Return [X, Y] of the center of cell containing provided text 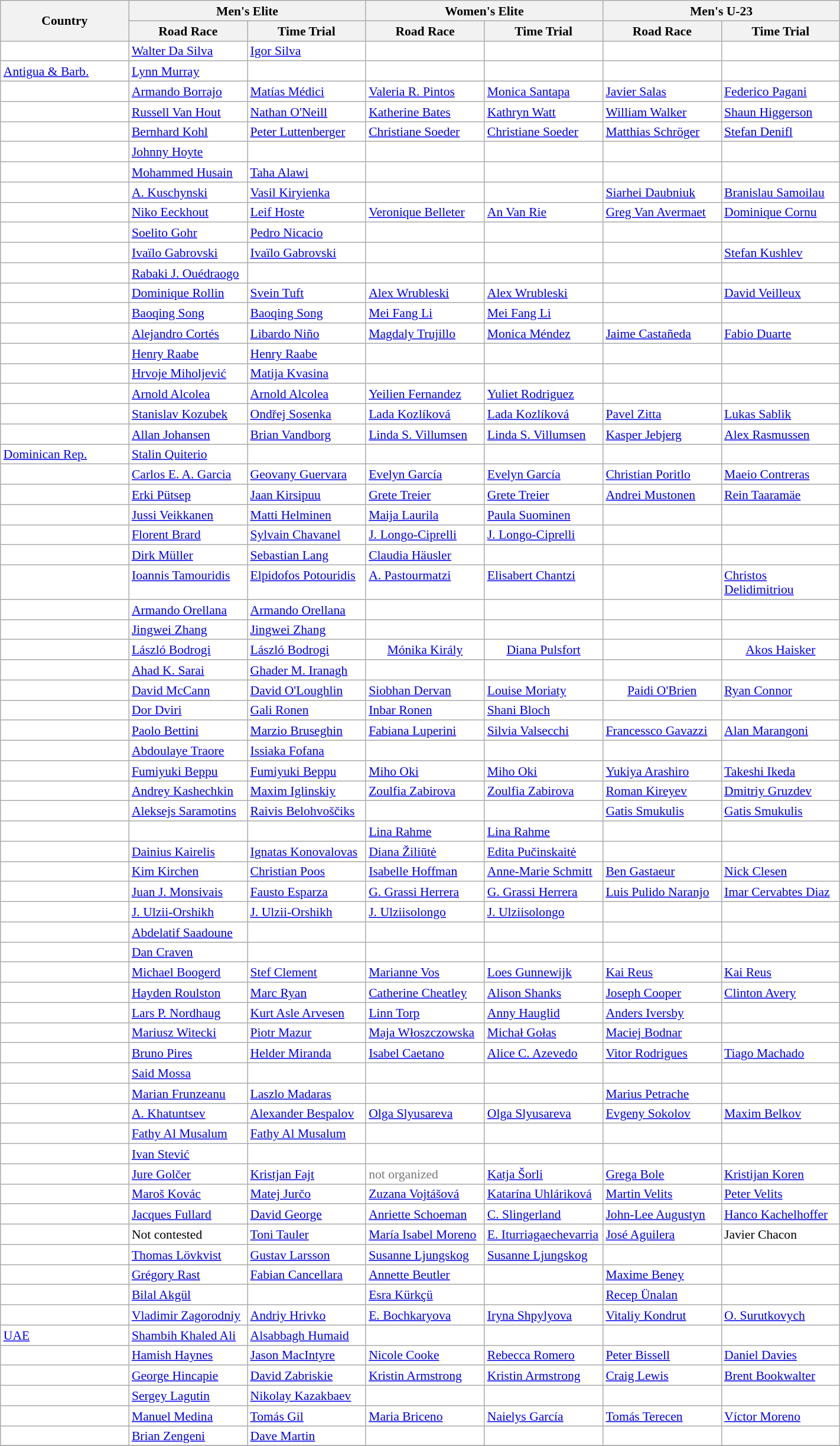
Allan Johansen [188, 434]
Geovany Guervara [306, 474]
Maxime Beney [662, 1275]
Toni Tauler [306, 1235]
Paolo Bettini [188, 731]
Stalin Quiterio [188, 454]
Lynn Murray [188, 71]
Martin Velits [662, 1194]
Maxim Belkov [781, 1113]
Marc Ryan [306, 992]
Ahad K. Sarai [188, 670]
Rebecca Romero [543, 1355]
Vitor Rodrigues [662, 1053]
Bruno Pires [188, 1053]
Daniel Davies [781, 1355]
Fabio Duarte [781, 333]
Florent Brard [188, 535]
Walter Da Silva [188, 51]
Brian Zengeni [188, 1436]
Ignatas Konovalovas [306, 851]
Siobhan Dervan [425, 690]
Lukas Sablik [781, 414]
John-Lee Augustyn [662, 1214]
Shani Bloch [543, 710]
Anriette Schoeman [425, 1214]
An Van Rie [543, 212]
Naielys García [543, 1416]
Michał Gołas [543, 1033]
Not contested [188, 1235]
Monica Méndez [543, 333]
Armando Borrajo [188, 92]
Catherine Cheatley [425, 992]
Ioannis Tamouridis [188, 582]
Vitaliy Kondrut [662, 1315]
Nikolay Kazakbaev [306, 1396]
Louise Moriaty [543, 690]
Ben Gastaeur [662, 871]
Diana Žiliūtė [425, 851]
Joseph Cooper [662, 992]
Jure Golčer [188, 1174]
Sebastian Lang [306, 555]
Kurt Asle Arvesen [306, 1012]
Ivan Stević [188, 1154]
Paidi O'Brien [662, 690]
Peter Luttenberger [306, 132]
Pedro Nicacio [306, 233]
Iryna Shpylyova [543, 1315]
Hamish Haynes [188, 1355]
Dan Craven [188, 952]
David O'Loughlin [306, 690]
David Zabriskie [306, 1376]
Evgeny Sokolov [662, 1113]
Marian Frunzeanu [188, 1093]
not organized [425, 1174]
Ghader M. Iranagh [306, 670]
Vasil Kiryienka [306, 192]
Anne-Marie Schmitt [543, 871]
Gustav Larsson [306, 1255]
Maxim Iglinskiy [306, 791]
Dave Martin [306, 1436]
Aleksejs Saramotins [188, 811]
Sylvain Chavanel [306, 535]
Fabiana Luperini [425, 731]
Kim Kirchen [188, 871]
Manuel Medina [188, 1416]
Anny Hauglid [543, 1012]
Yeilien Fernandez [425, 394]
C. Slingerland [543, 1214]
Dominique Rollin [188, 293]
Gali Ronen [306, 710]
Said Mossa [188, 1073]
Fausto Esparza [306, 892]
Monica Santapa [543, 92]
Katja Šorli [543, 1174]
Ryan Connor [781, 690]
Imar Cervabtes Diaz [781, 892]
Alison Shanks [543, 992]
E. Iturriagaechevarria [543, 1235]
Loes Gunnewijk [543, 972]
Stefan Kushlev [781, 253]
Jacques Fullard [188, 1214]
Nathan O'Neill [306, 112]
Inbar Ronen [425, 710]
Bilal Akgül [188, 1295]
Jason MacIntyre [306, 1355]
Alejandro Cortés [188, 333]
Sergey Lagutin [188, 1396]
George Hincapie [188, 1376]
Igor Silva [306, 51]
UAE [65, 1335]
Dainius Kairelis [188, 851]
Women's Elite [484, 11]
William Walker [662, 112]
Piotr Mazur [306, 1033]
Alice C. Azevedo [543, 1053]
Tomás Terecen [662, 1416]
Matti Helminen [306, 514]
Kathryn Watt [543, 112]
Mohammed Husain [188, 172]
Ondřej Sosenka [306, 414]
Men's Elite [247, 11]
Raivis Belohvoščiks [306, 811]
Mariusz Witecki [188, 1033]
Marianne Vos [425, 972]
Clinton Avery [781, 992]
E. Bochkaryova [425, 1315]
Paula Suominen [543, 514]
Akos Haisker [781, 650]
Bernhard Kohl [188, 132]
Alsabbagh Humaid [306, 1335]
Alex Rasmussen [781, 434]
Jaan Kirsipuu [306, 494]
Dirk Müller [188, 555]
Kristjan Fajt [306, 1174]
Stef Clement [306, 972]
Esra Kürkçü [425, 1295]
Abdoulaye Traore [188, 751]
Marzio Bruseghin [306, 731]
Men's U-23 [721, 11]
Nicole Cooke [425, 1355]
Libardo Niño [306, 333]
Svein Tuft [306, 293]
Tomás Gil [306, 1416]
Stefan Denifl [781, 132]
Claudia Häusler [425, 555]
A. Khatuntsev [188, 1113]
Greg Van Avermaet [662, 212]
Hayden Roulston [188, 992]
Andrei Mustonen [662, 494]
Hrvoje Miholjević [188, 373]
Shambih Khaled Ali [188, 1335]
Maija Laurila [425, 514]
Matthias Schröger [662, 132]
Luis Pulido Naranjo [662, 892]
Grega Bole [662, 1174]
Branislau Samoilau [781, 192]
Elpidofos Potouridis [306, 582]
Andrey Kashechkin [188, 791]
Juan J. Monsivais [188, 892]
Pavel Zitta [662, 414]
Fabian Cancellara [306, 1275]
Hanco Kachelhoffer [781, 1214]
María Isabel Moreno [425, 1235]
Christian Poos [306, 871]
Matías Médici [306, 92]
Grégory Rast [188, 1275]
Siarhei Daubniuk [662, 192]
Silvia Valsecchi [543, 731]
Anders Iversby [662, 1012]
Yukiya Arashiro [662, 771]
Michael Boogerd [188, 972]
Maciej Bodnar [662, 1033]
Francessco Gavazzi [662, 731]
Christos Delidimitriou [781, 582]
Isabel Caetano [425, 1053]
Diana Pulsfort [543, 650]
Marius Petrache [662, 1093]
Nick Clesen [781, 871]
Kristijan Koren [781, 1174]
Isabelle Hoffman [425, 871]
Stanislav Kozubek [188, 414]
Johnny Hoyte [188, 152]
Soelito Gohr [188, 233]
Carlos E. A. Garcia [188, 474]
Abdelatif Saadoune [188, 932]
David Veilleux [781, 293]
Katherine Bates [425, 112]
Alexander Bespalov [306, 1113]
Elisabert Chantzi [543, 582]
Matej Jurčo [306, 1194]
Tiago Machado [781, 1053]
Rabaki J. Ouédraogo [188, 273]
Helder Miranda [306, 1053]
Jussi Veikkanen [188, 514]
Andriy Hrivko [306, 1315]
Kasper Jebjerg [662, 434]
Takeshi Ikeda [781, 771]
Javier Chacon [781, 1235]
Country [65, 21]
Peter Bissell [662, 1355]
A. Pastourmatzi [425, 582]
Russell Van Hout [188, 112]
Jaime Castañeda [662, 333]
David McCann [188, 690]
Linn Torp [425, 1012]
Dominique Cornu [781, 212]
Federico Pagani [781, 92]
Valeria R. Pintos [425, 92]
Veronique Belleter [425, 212]
Antigua & Barb. [65, 71]
Taha Alawi [306, 172]
Dor Dviri [188, 710]
O. Surutkovych [781, 1315]
Maroš Kovác [188, 1194]
Shaun Higgerson [781, 112]
Zuzana Vojtášová [425, 1194]
Craig Lewis [662, 1376]
Laszlo Madaras [306, 1093]
Víctor Moreno [781, 1416]
Leif Hoste [306, 212]
Katarína Uhláriková [543, 1194]
Javier Salas [662, 92]
Yuliet Rodriguez [543, 394]
Edita Pučinskaitė [543, 851]
Peter Velits [781, 1194]
Dominican Rep. [65, 454]
Mónika Király [425, 650]
Maja Włoszczowska [425, 1033]
Annette Beutler [425, 1275]
José Aguilera [662, 1235]
Matija Kvasina [306, 373]
A. Kuschynski [188, 192]
Christian Poritlo [662, 474]
David George [306, 1214]
Alan Marangoni [781, 731]
Lars P. Nordhaug [188, 1012]
Brian Vandborg [306, 434]
Thomas Lövkvist [188, 1255]
Issiaka Fofana [306, 751]
Maeio Contreras [781, 474]
Rein Taaramäe [781, 494]
Recep Ünalan [662, 1295]
Vladimir Zagorodniy [188, 1315]
Roman Kireyev [662, 791]
Erki Pütsep [188, 494]
Magdaly Trujillo [425, 333]
Maria Briceno [425, 1416]
Niko Eeckhout [188, 212]
Brent Bookwalter [781, 1376]
Dmitriy Gruzdev [781, 791]
